Extract the (X, Y) coordinate from the center of the cell holding the provided text.  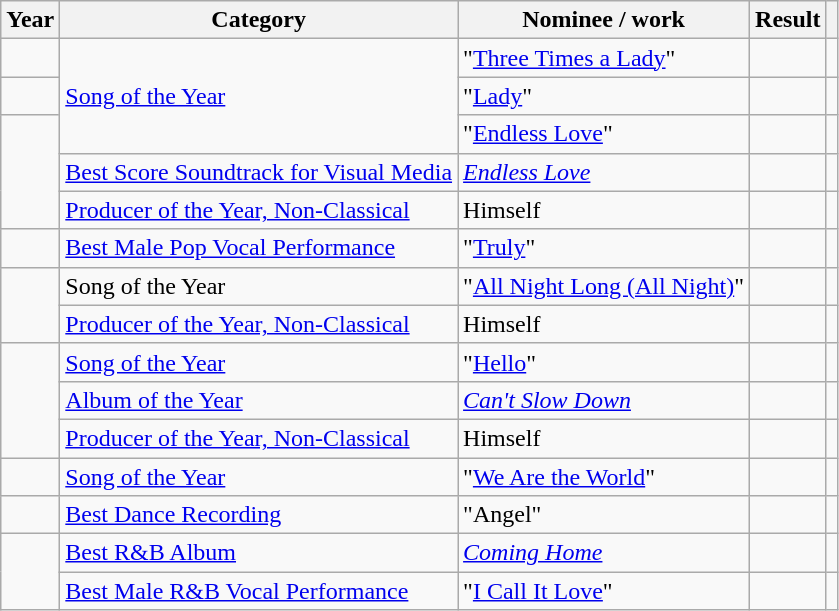
Nominee / work (604, 20)
"Hello" (604, 362)
Year (30, 20)
Can't Slow Down (604, 400)
Coming Home (604, 553)
"Lady" (604, 96)
Best Score Soundtrack for Visual Media (259, 172)
"Three Times a Lady" (604, 58)
"We Are the World" (604, 477)
Best Male Pop Vocal Performance (259, 248)
Category (259, 20)
Best Dance Recording (259, 515)
"I Call It Love" (604, 591)
Best Male R&B Vocal Performance (259, 591)
Endless Love (604, 172)
"Truly" (604, 248)
Album of the Year (259, 400)
"Endless Love" (604, 134)
Result (788, 20)
"All Night Long (All Night)" (604, 286)
Best R&B Album (259, 553)
"Angel" (604, 515)
